Determine the (X, Y) coordinate at the center of the cell enclosing the given text.  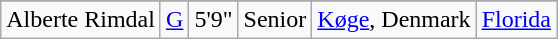
Køge, Denmark (394, 20)
Florida (516, 20)
Alberte Rimdal (81, 20)
G (174, 20)
Senior (275, 20)
5'9" (214, 20)
